Determine the (X, Y) coordinate at the center of the cell enclosing the given text.  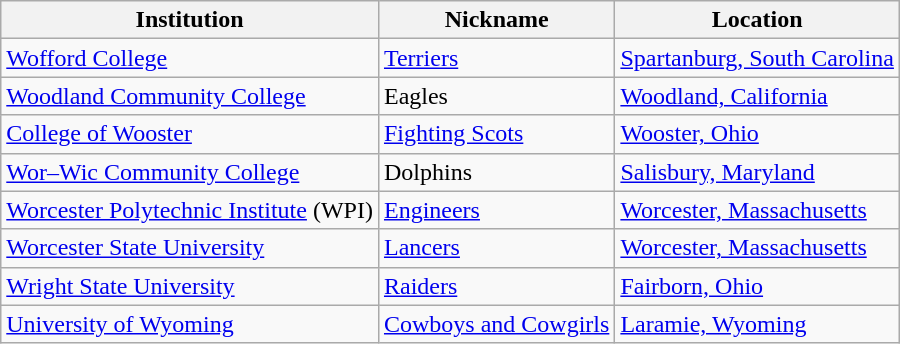
Dolphins (496, 172)
College of Wooster (190, 134)
Wooster, Ohio (758, 134)
University of Wyoming (190, 324)
Wright State University (190, 286)
Wor–Wic Community College (190, 172)
Location (758, 20)
Fairborn, Ohio (758, 286)
Eagles (496, 96)
Woodland Community College (190, 96)
Fighting Scots (496, 134)
Woodland, California (758, 96)
Nickname (496, 20)
Salisbury, Maryland (758, 172)
Worcester State University (190, 248)
Raiders (496, 286)
Engineers (496, 210)
Spartanburg, South Carolina (758, 58)
Terriers (496, 58)
Laramie, Wyoming (758, 324)
Worcester Polytechnic Institute (WPI) (190, 210)
Cowboys and Cowgirls (496, 324)
Lancers (496, 248)
Wofford College (190, 58)
Institution (190, 20)
